Determine the (x, y) coordinate at the center of the cell enclosing the given text.  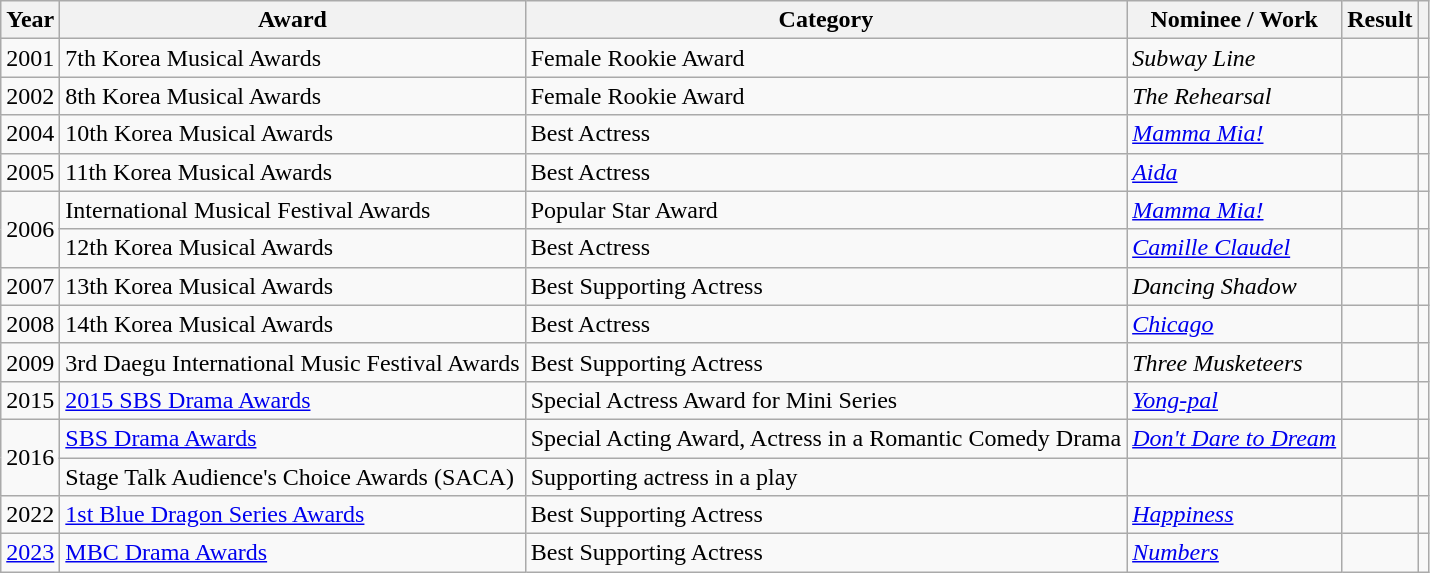
MBC Drama Awards (292, 553)
Supporting actress in a play (826, 477)
Subway Line (1234, 58)
Dancing Shadow (1234, 286)
Numbers (1234, 553)
10th Korea Musical Awards (292, 134)
2022 (30, 515)
2009 (30, 362)
Result (1380, 20)
International Musical Festival Awards (292, 210)
Happiness (1234, 515)
8th Korea Musical Awards (292, 96)
The Rehearsal (1234, 96)
Nominee / Work (1234, 20)
11th Korea Musical Awards (292, 172)
2001 (30, 58)
2004 (30, 134)
3rd Daegu International Music Festival Awards (292, 362)
2023 (30, 553)
2015 (30, 400)
2016 (30, 457)
Chicago (1234, 324)
Year (30, 20)
7th Korea Musical Awards (292, 58)
2005 (30, 172)
Special Acting Award, Actress in a Romantic Comedy Drama (826, 438)
Three Musketeers (1234, 362)
Camille Claudel (1234, 248)
2008 (30, 324)
2002 (30, 96)
Popular Star Award (826, 210)
Don't Dare to Dream (1234, 438)
12th Korea Musical Awards (292, 248)
2006 (30, 229)
Special Actress Award for Mini Series (826, 400)
Stage Talk Audience's Choice Awards (SACA) (292, 477)
Award (292, 20)
SBS Drama Awards (292, 438)
1st Blue Dragon Series Awards (292, 515)
14th Korea Musical Awards (292, 324)
Yong-pal (1234, 400)
13th Korea Musical Awards (292, 286)
Category (826, 20)
2015 SBS Drama Awards (292, 400)
2007 (30, 286)
Aida (1234, 172)
